Extract the (X, Y) coordinate from the center of the cell holding the provided text.  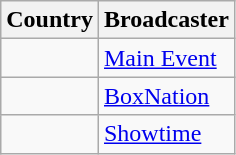
Broadcaster (166, 20)
Showtime (166, 134)
Country (50, 20)
Main Event (166, 58)
BoxNation (166, 96)
